From the cell containing the given text, extract its center point as [x, y] coordinate. 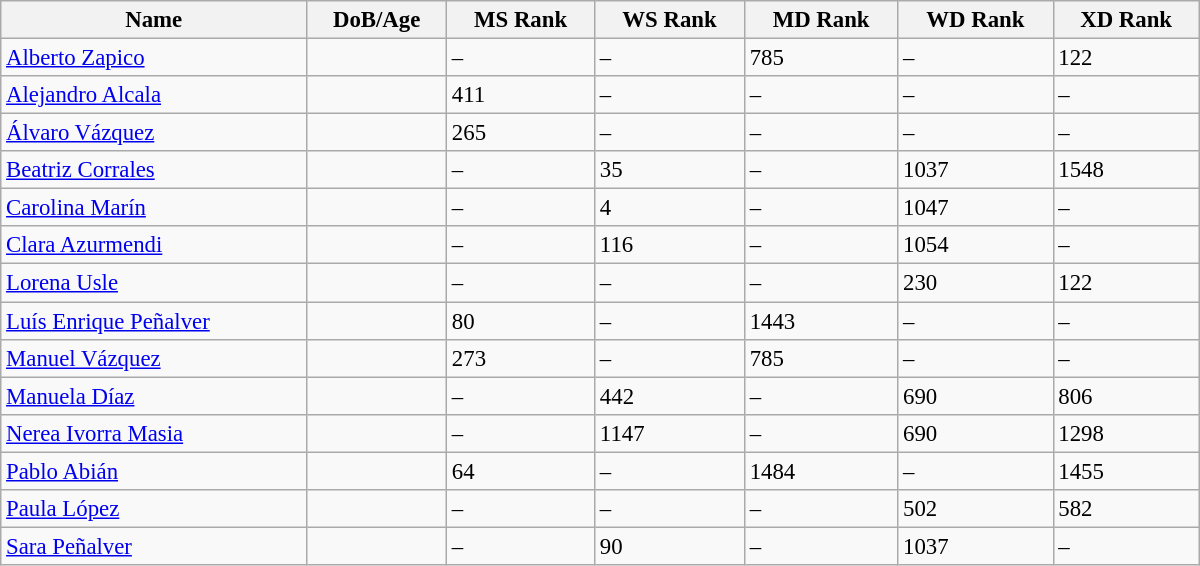
DoB/Age [377, 20]
Álvaro Vázquez [154, 133]
Alejandro Alcala [154, 95]
411 [521, 95]
442 [670, 396]
35 [670, 170]
XD Rank [1126, 20]
Name [154, 20]
Sara Peñalver [154, 546]
Manuel Vázquez [154, 358]
80 [521, 321]
MS Rank [521, 20]
1443 [820, 321]
806 [1126, 396]
Clara Azurmendi [154, 245]
Pablo Abián [154, 471]
Paula López [154, 509]
1298 [1126, 433]
Beatriz Corrales [154, 170]
1147 [670, 433]
1484 [820, 471]
Carolina Marín [154, 208]
273 [521, 358]
Lorena Usle [154, 283]
WS Rank [670, 20]
Nerea Ivorra Masia [154, 433]
265 [521, 133]
Luís Enrique Peñalver [154, 321]
Manuela Díaz [154, 396]
1548 [1126, 170]
230 [976, 283]
WD Rank [976, 20]
1047 [976, 208]
64 [521, 471]
582 [1126, 509]
1054 [976, 245]
MD Rank [820, 20]
90 [670, 546]
Alberto Zapico [154, 58]
116 [670, 245]
1455 [1126, 471]
4 [670, 208]
502 [976, 509]
